Detect which cell encompasses the target text, then output its [X, Y] center coordinate. 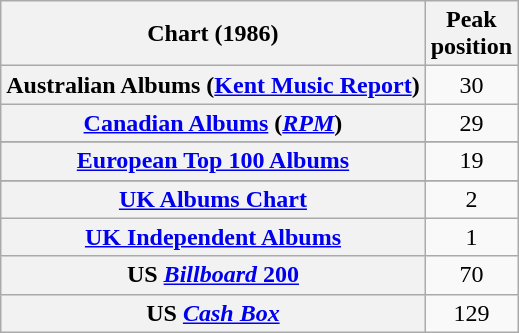
UK Albums Chart [213, 199]
Australian Albums (Kent Music Report) [213, 85]
US Cash Box [213, 313]
19 [471, 161]
1 [471, 237]
29 [471, 123]
European Top 100 Albums [213, 161]
30 [471, 85]
2 [471, 199]
Peakposition [471, 34]
129 [471, 313]
UK Independent Albums [213, 237]
70 [471, 275]
Canadian Albums (RPM) [213, 123]
Chart (1986) [213, 34]
US Billboard 200 [213, 275]
